Identify which cell holds the provided text, then report its [X, Y] central coordinate. 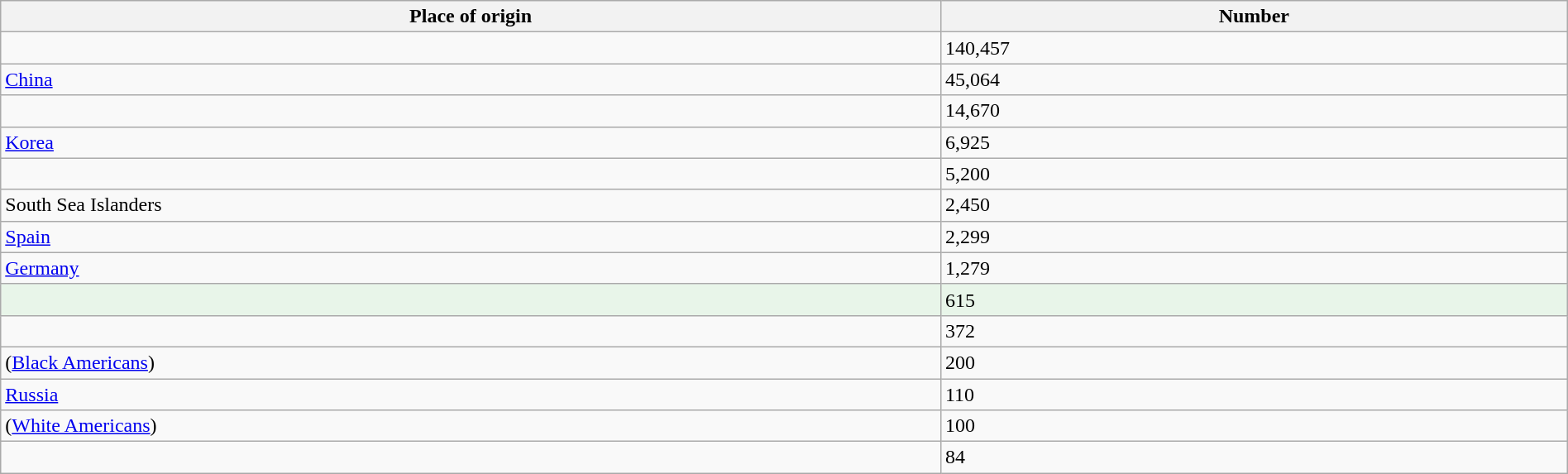
615 [1254, 299]
200 [1254, 362]
Number [1254, 17]
(White Americans) [471, 426]
Korea [471, 142]
372 [1254, 331]
2,299 [1254, 237]
Spain [471, 237]
Germany [471, 268]
Russia [471, 395]
140,457 [1254, 48]
14,670 [1254, 111]
China [471, 79]
100 [1254, 426]
84 [1254, 457]
1,279 [1254, 268]
45,064 [1254, 79]
6,925 [1254, 142]
2,450 [1254, 205]
South Sea Islanders [471, 205]
5,200 [1254, 174]
110 [1254, 395]
(Black Americans) [471, 362]
Place of origin [471, 17]
